Find where the given text appears and provide that cell's center as (x, y) coordinate. 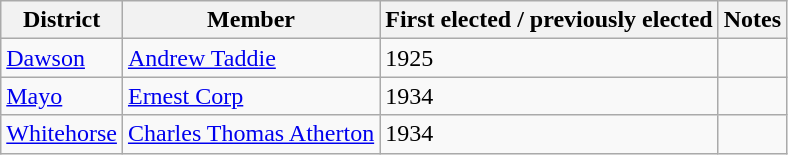
First elected / previously elected (550, 20)
Notes (752, 20)
Member (250, 20)
Charles Thomas Atherton (250, 134)
District (62, 20)
Whitehorse (62, 134)
Mayo (62, 96)
Ernest Corp (250, 96)
Andrew Taddie (250, 58)
Dawson (62, 58)
1925 (550, 58)
